Return [x, y] of the center of cell containing provided text 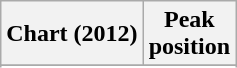
Chart (2012) [72, 34]
Peakposition [189, 34]
